Extract the [X, Y] coordinate from the center of the cell holding the provided text.  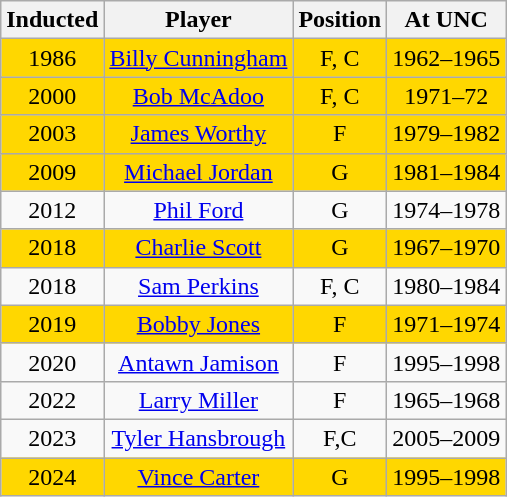
Bobby Jones [198, 324]
2019 [52, 324]
2012 [52, 210]
1979–1982 [446, 134]
Sam Perkins [198, 286]
Player [198, 20]
2022 [52, 400]
At UNC [446, 20]
Bob McAdoo [198, 96]
Charlie Scott [198, 248]
Inducted [52, 20]
Billy Cunningham [198, 58]
1971–72 [446, 96]
Position [340, 20]
2009 [52, 172]
Larry Miller [198, 400]
2000 [52, 96]
2005–2009 [446, 438]
F,C [340, 438]
2003 [52, 134]
1980–1984 [446, 286]
1981–1984 [446, 172]
2020 [52, 362]
Tyler Hansbrough [198, 438]
1971–1974 [446, 324]
2024 [52, 477]
Michael Jordan [198, 172]
1965–1968 [446, 400]
1986 [52, 58]
1967–1970 [446, 248]
1974–1978 [446, 210]
Phil Ford [198, 210]
1962–1965 [446, 58]
2023 [52, 438]
Vince Carter [198, 477]
James Worthy [198, 134]
Antawn Jamison [198, 362]
